Return (x, y) of the center of cell containing provided text 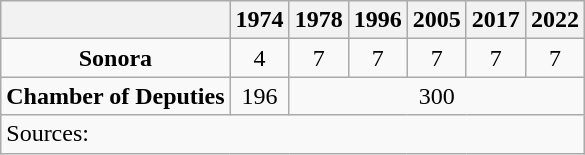
300 (436, 96)
1974 (260, 20)
2017 (496, 20)
2022 (554, 20)
Chamber of Deputies (116, 96)
4 (260, 58)
1978 (318, 20)
Sources: (293, 134)
196 (260, 96)
Sonora (116, 58)
2005 (436, 20)
1996 (378, 20)
